Pinpoint the cell where the given text exists, returning its (X, Y) midpoint coordinate. 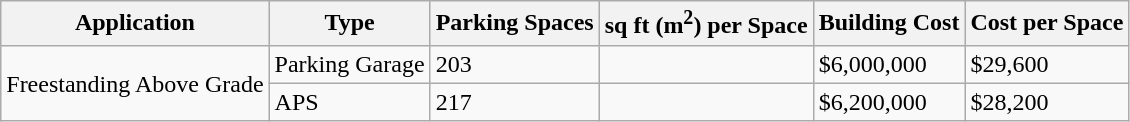
$29,600 (1047, 64)
$28,200 (1047, 102)
Application (135, 24)
APS (350, 102)
Building Cost (889, 24)
217 (514, 102)
Type (350, 24)
Parking Garage (350, 64)
$6,200,000 (889, 102)
$6,000,000 (889, 64)
sq ft (m2) per Space (706, 24)
Freestanding Above Grade (135, 83)
Cost per Space (1047, 24)
Parking Spaces (514, 24)
203 (514, 64)
